From the cell containing the given text, extract its center point as (X, Y) coordinate. 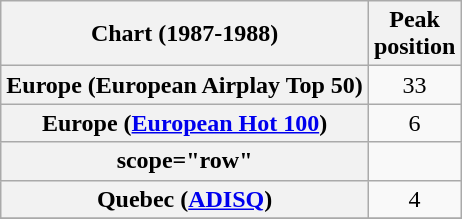
Chart (1987-1988) (185, 34)
4 (414, 199)
Quebec (ADISQ) (185, 199)
Peakposition (414, 34)
33 (414, 85)
scope="row" (185, 161)
Europe (European Airplay Top 50) (185, 85)
6 (414, 123)
Europe (European Hot 100) (185, 123)
